Extract the [X, Y] coordinate from the center of the cell holding the provided text.  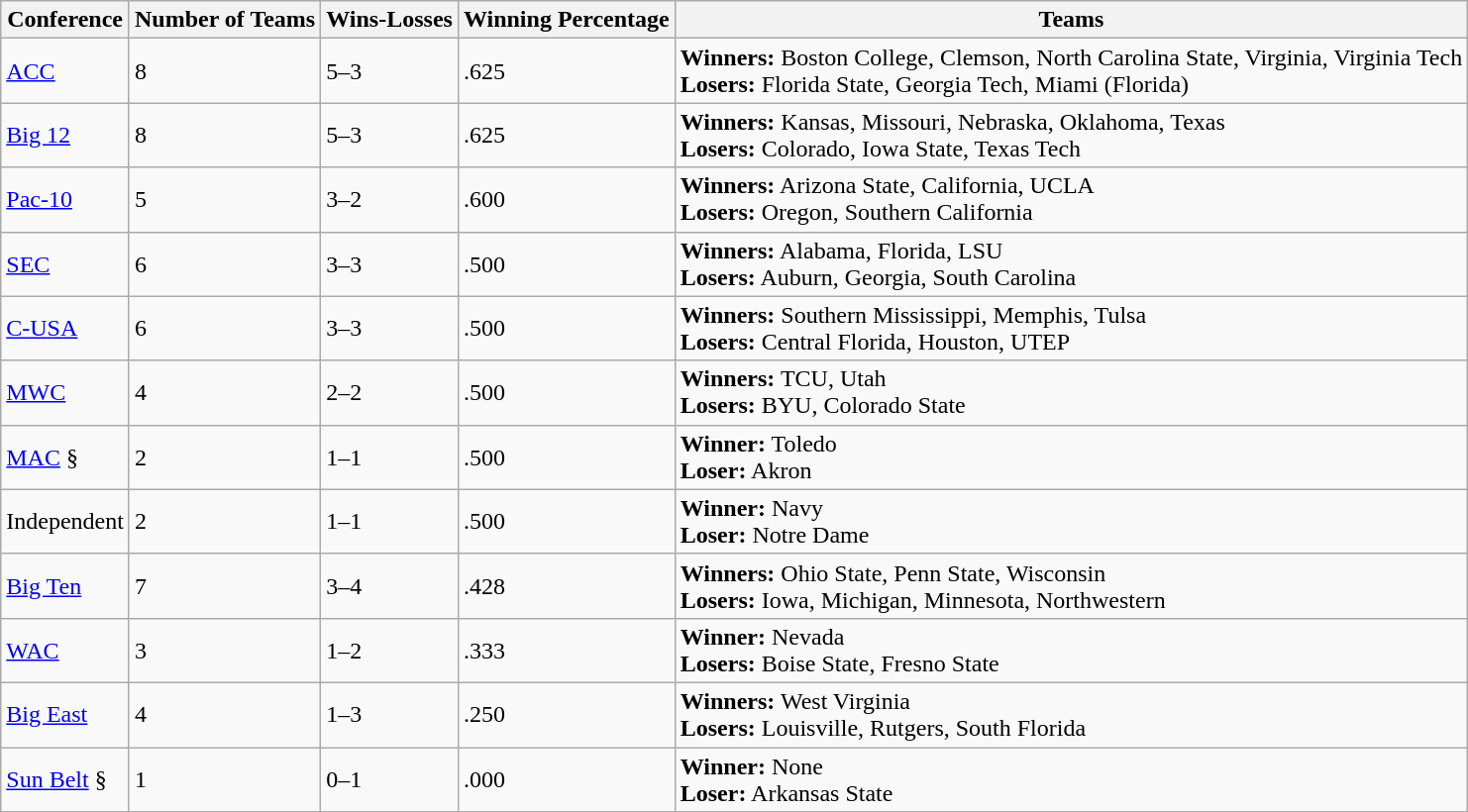
0–1 [390, 778]
.600 [567, 200]
Big Ten [65, 586]
2–2 [390, 392]
Winners: Alabama, Florida, LSULosers: Auburn, Georgia, South Carolina [1071, 263]
3 [224, 650]
Winners: Kansas, Missouri, Nebraska, Oklahoma, TexasLosers: Colorado, Iowa State, Texas Tech [1071, 135]
Conference [65, 20]
Teams [1071, 20]
Independent [65, 521]
7 [224, 586]
Pac-10 [65, 200]
1–2 [390, 650]
SEC [65, 263]
WAC [65, 650]
Winner: NevadaLosers: Boise State, Fresno State [1071, 650]
.000 [567, 778]
Big 12 [65, 135]
Number of Teams [224, 20]
Winners: Ohio State, Penn State, WisconsinLosers: Iowa, Michigan, Minnesota, Northwestern [1071, 586]
.428 [567, 586]
3–4 [390, 586]
Sun Belt § [65, 778]
Winners: Southern Mississippi, Memphis, TulsaLosers: Central Florida, Houston, UTEP [1071, 329]
Winning Percentage [567, 20]
Wins-Losses [390, 20]
5 [224, 200]
Winners: Boston College, Clemson, North Carolina State, Virginia, Virginia TechLosers: Florida State, Georgia Tech, Miami (Florida) [1071, 71]
Winner: NavyLoser: Notre Dame [1071, 521]
Winners: West VirginiaLosers: Louisville, Rutgers, South Florida [1071, 715]
ACC [65, 71]
MWC [65, 392]
.333 [567, 650]
MAC § [65, 457]
1 [224, 778]
Winners: TCU, UtahLosers: BYU, Colorado State [1071, 392]
.250 [567, 715]
Winners: Arizona State, California, UCLALosers: Oregon, Southern California [1071, 200]
Winner: NoneLoser: Arkansas State [1071, 778]
Big East [65, 715]
C-USA [65, 329]
1–3 [390, 715]
Winner: ToledoLoser: Akron [1071, 457]
3–2 [390, 200]
